Search for the cell housing the specified text and yield its [x, y] center coordinate. 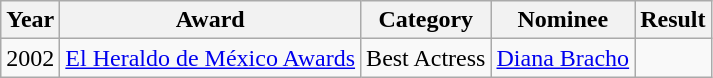
Year [30, 20]
El Heraldo de México Awards [210, 58]
Diana Bracho [563, 58]
2002 [30, 58]
Category [426, 20]
Nominee [563, 20]
Best Actress [426, 58]
Result [673, 20]
Award [210, 20]
